Return [X, Y] of the center of cell containing provided text 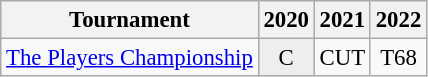
2020 [286, 20]
2022 [398, 20]
2021 [342, 20]
CUT [342, 58]
C [286, 58]
Tournament [130, 20]
T68 [398, 58]
The Players Championship [130, 58]
